Pinpoint the cell where the given text exists, returning its (x, y) midpoint coordinate. 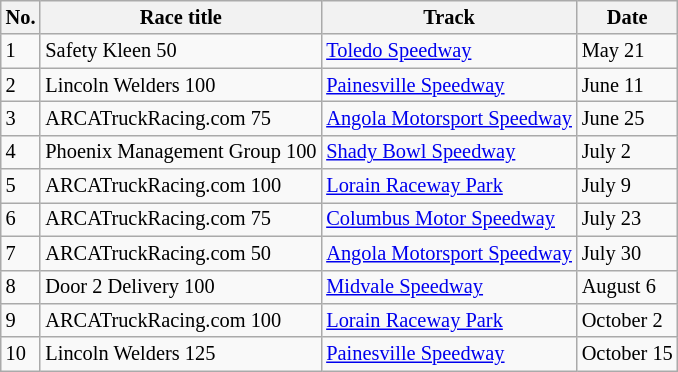
Midvale Speedway (448, 287)
Door 2 Delivery 100 (180, 287)
7 (21, 253)
June 11 (628, 85)
3 (21, 118)
10 (21, 354)
4 (21, 152)
No. (21, 17)
9 (21, 320)
Safety Kleen 50 (180, 51)
July 2 (628, 152)
Lincoln Welders 125 (180, 354)
Date (628, 17)
July 23 (628, 219)
Track (448, 17)
July 30 (628, 253)
5 (21, 186)
Toledo Speedway (448, 51)
8 (21, 287)
Columbus Motor Speedway (448, 219)
Shady Bowl Speedway (448, 152)
ARCATruckRacing.com 50 (180, 253)
May 21 (628, 51)
October 2 (628, 320)
October 15 (628, 354)
Race title (180, 17)
6 (21, 219)
Lincoln Welders 100 (180, 85)
August 6 (628, 287)
1 (21, 51)
July 9 (628, 186)
Phoenix Management Group 100 (180, 152)
2 (21, 85)
June 25 (628, 118)
